Scan for the cell matching the given text and deliver its (X, Y) coordinate at center. 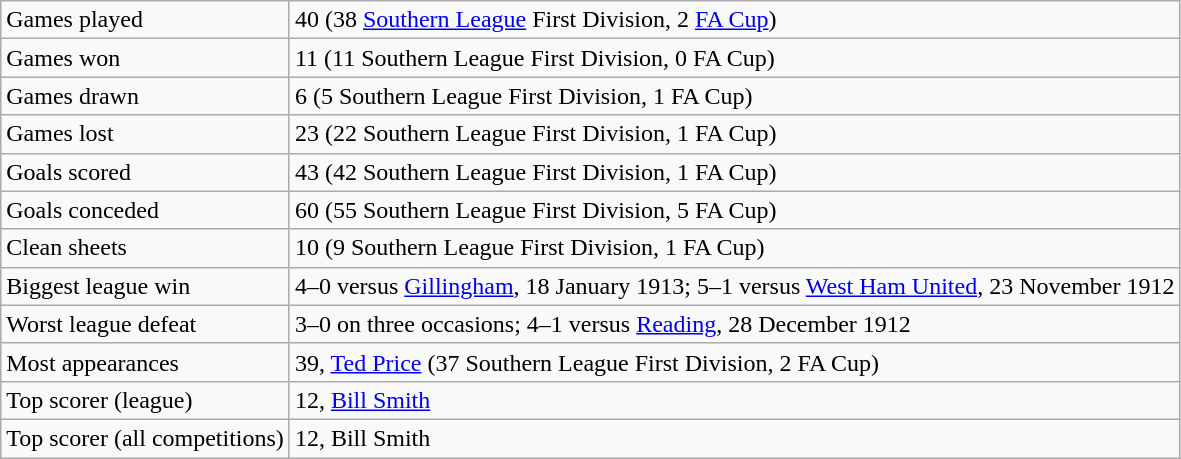
Games lost (146, 134)
Games played (146, 20)
60 (55 Southern League First Division, 5 FA Cup) (734, 210)
10 (9 Southern League First Division, 1 FA Cup) (734, 248)
3–0 on three occasions; 4–1 versus Reading, 28 December 1912 (734, 324)
6 (5 Southern League First Division, 1 FA Cup) (734, 96)
Top scorer (league) (146, 400)
Worst league defeat (146, 324)
4–0 versus Gillingham, 18 January 1913; 5–1 versus West Ham United, 23 November 1912 (734, 286)
Goals conceded (146, 210)
Top scorer (all competitions) (146, 438)
11 (11 Southern League First Division, 0 FA Cup) (734, 58)
39, Ted Price (37 Southern League First Division, 2 FA Cup) (734, 362)
Most appearances (146, 362)
Biggest league win (146, 286)
40 (38 Southern League First Division, 2 FA Cup) (734, 20)
Clean sheets (146, 248)
43 (42 Southern League First Division, 1 FA Cup) (734, 172)
Games drawn (146, 96)
Games won (146, 58)
23 (22 Southern League First Division, 1 FA Cup) (734, 134)
Goals scored (146, 172)
